Identify which cell holds the provided text, then report its (x, y) central coordinate. 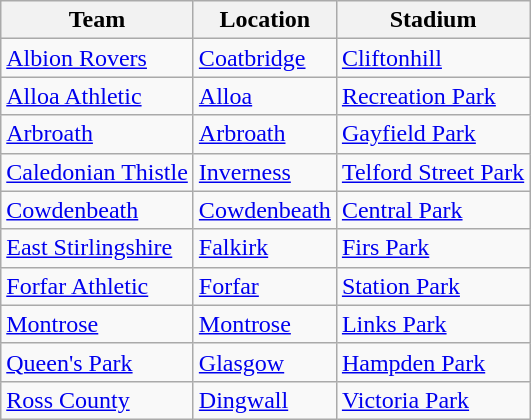
Location (264, 20)
Recreation Park (432, 96)
Queen's Park (98, 362)
Gayfield Park (432, 134)
Forfar Athletic (98, 286)
Firs Park (432, 248)
Alloa (264, 96)
Victoria Park (432, 400)
Falkirk (264, 248)
Forfar (264, 286)
Central Park (432, 210)
Station Park (432, 286)
Albion Rovers (98, 58)
Team (98, 20)
Coatbridge (264, 58)
Telford Street Park (432, 172)
Inverness (264, 172)
Cliftonhill (432, 58)
Glasgow (264, 362)
Dingwall (264, 400)
Alloa Athletic (98, 96)
Caledonian Thistle (98, 172)
Stadium (432, 20)
East Stirlingshire (98, 248)
Ross County (98, 400)
Hampden Park (432, 362)
Links Park (432, 324)
